Find where the given text appears and provide that cell's center as (X, Y) coordinate. 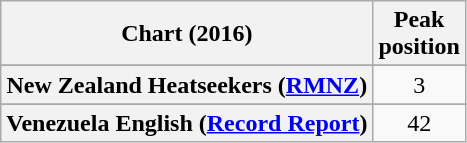
Chart (2016) (187, 34)
3 (419, 85)
42 (419, 123)
Venezuela English (Record Report) (187, 123)
Peak position (419, 34)
New Zealand Heatseekers (RMNZ) (187, 85)
